For the text-containing cell, return its midpoint in (X, Y) coordinate format. 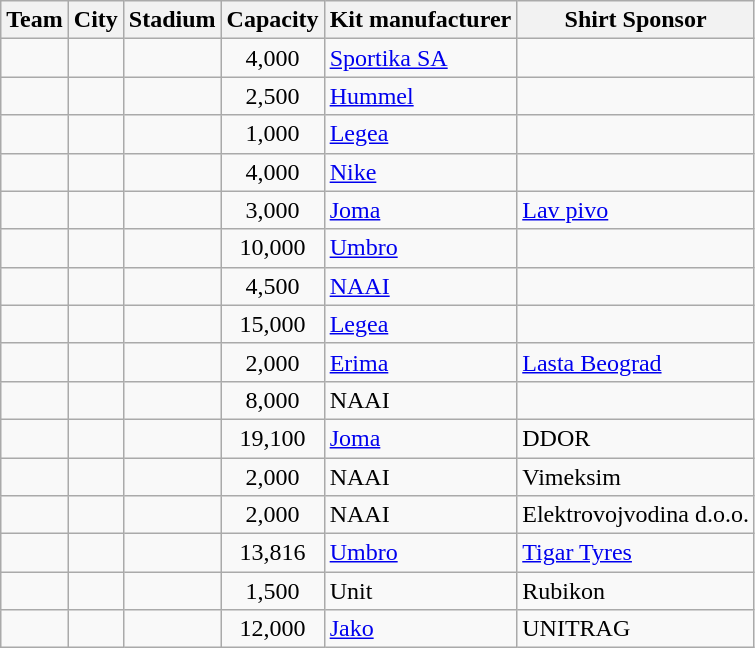
Sportika SA (420, 58)
19,100 (272, 438)
Rubikon (636, 591)
Lav pivo (636, 210)
Unit (420, 591)
UNITRAG (636, 629)
Tigar Tyres (636, 553)
DDOR (636, 438)
Shirt Sponsor (636, 20)
Jako (420, 629)
3,000 (272, 210)
Hummel (420, 96)
Vimeksim (636, 477)
1,500 (272, 591)
Team (35, 20)
Lasta Beograd (636, 362)
1,000 (272, 134)
Elektrovojvodina d.o.o. (636, 515)
13,816 (272, 553)
Stadium (172, 20)
4,500 (272, 286)
15,000 (272, 324)
City (96, 20)
8,000 (272, 400)
2,500 (272, 96)
Capacity (272, 20)
Nike (420, 172)
Kit manufacturer (420, 20)
12,000 (272, 629)
10,000 (272, 248)
Erima (420, 362)
